Locate the cell with the specified text and output its (X, Y) center coordinate. 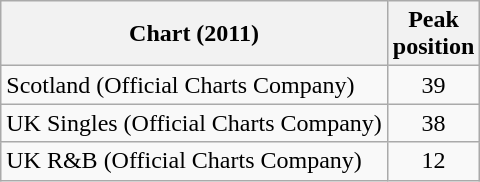
Chart (2011) (194, 34)
UK Singles (Official Charts Company) (194, 123)
Peakposition (433, 34)
Scotland (Official Charts Company) (194, 85)
38 (433, 123)
UK R&B (Official Charts Company) (194, 161)
12 (433, 161)
39 (433, 85)
